Scan for the cell matching the given text and deliver its (x, y) coordinate at center. 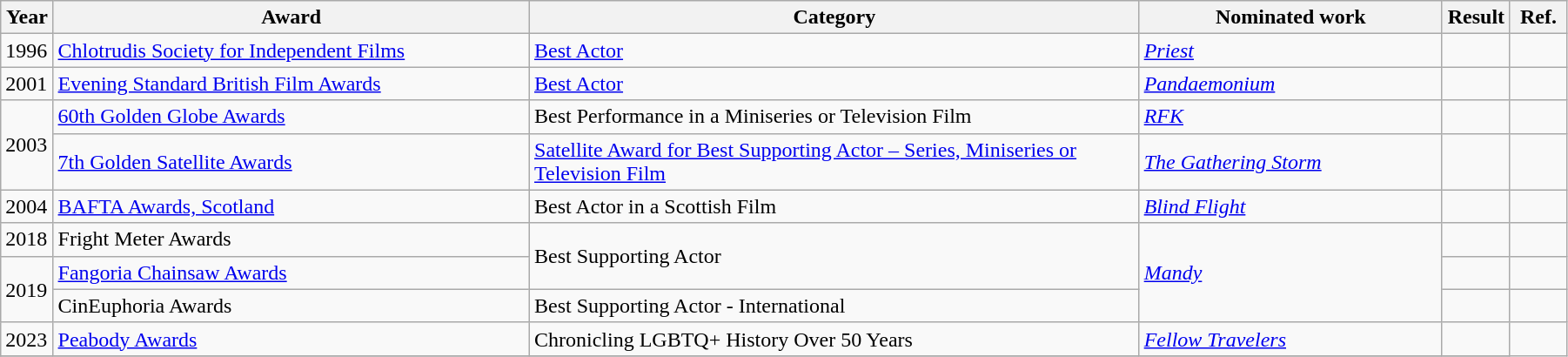
Fright Meter Awards (291, 239)
Evening Standard British Film Awards (291, 84)
Category (835, 17)
Chlotrudis Society for Independent Films (291, 51)
Satellite Award for Best Supporting Actor – Series, Miniseries or Television Film (835, 162)
Best Supporting Actor (835, 256)
Fellow Travelers (1290, 339)
Pandaemonium (1290, 84)
Best Supporting Actor - International (835, 306)
2023 (27, 339)
Ref. (1538, 17)
Chronicling LGBTQ+ History Over 50 Years (835, 339)
Best Actor in a Scottish Film (835, 206)
60th Golden Globe Awards (291, 117)
Blind Flight (1290, 206)
2004 (27, 206)
Mandy (1290, 273)
1996 (27, 51)
2003 (27, 145)
Award (291, 17)
Best Performance in a Miniseries or Television Film (835, 117)
Year (27, 17)
Nominated work (1290, 17)
2018 (27, 239)
RFK (1290, 117)
Result (1476, 17)
The Gathering Storm (1290, 162)
7th Golden Satellite Awards (291, 162)
2019 (27, 289)
BAFTA Awards, Scotland (291, 206)
Priest (1290, 51)
Peabody Awards (291, 339)
2001 (27, 84)
Fangoria Chainsaw Awards (291, 273)
CinEuphoria Awards (291, 306)
